Detect which cell encompasses the target text, then output its (x, y) center coordinate. 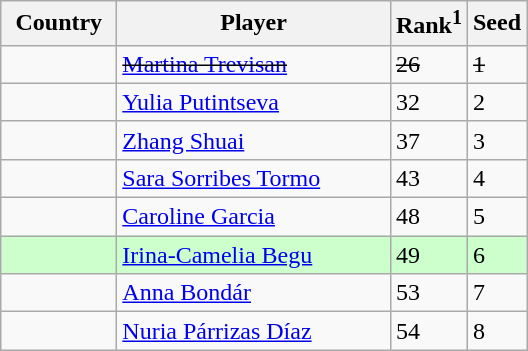
5 (496, 217)
Yulia Putintseva (254, 102)
Rank1 (428, 24)
3 (496, 140)
Martina Trevisan (254, 64)
48 (428, 217)
43 (428, 178)
7 (496, 293)
32 (428, 102)
Zhang Shuai (254, 140)
8 (496, 331)
Caroline Garcia (254, 217)
6 (496, 255)
Anna Bondár (254, 293)
1 (496, 64)
26 (428, 64)
49 (428, 255)
Seed (496, 24)
2 (496, 102)
Irina-Camelia Begu (254, 255)
37 (428, 140)
Player (254, 24)
Sara Sorribes Tormo (254, 178)
4 (496, 178)
53 (428, 293)
Nuria Párrizas Díaz (254, 331)
54 (428, 331)
Country (59, 24)
